Provide the [X, Y] coordinate of the cell's center where the given text is located.  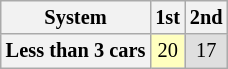
20 [168, 51]
System [76, 17]
Less than 3 cars [76, 51]
2nd [206, 17]
1st [168, 17]
17 [206, 51]
